Find where the given text appears and provide that cell's center as [X, Y] coordinate. 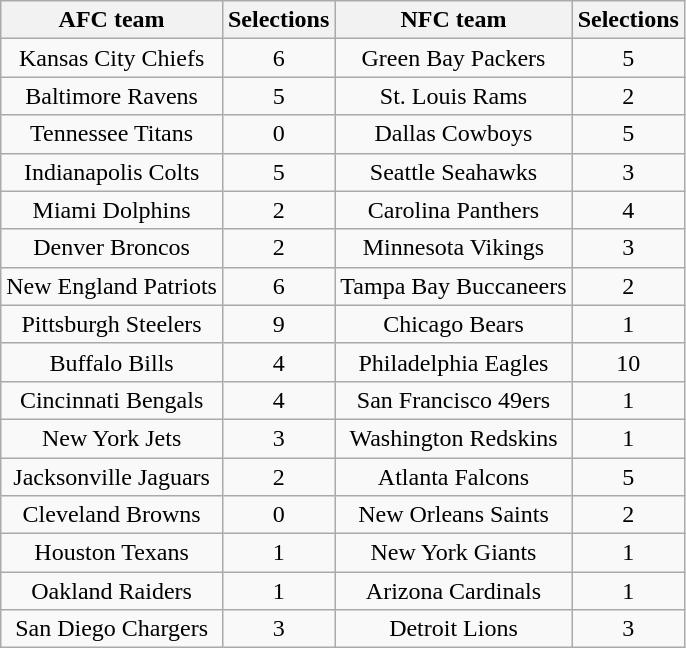
Denver Broncos [112, 248]
NFC team [454, 20]
Carolina Panthers [454, 210]
San Diego Chargers [112, 629]
10 [628, 362]
Miami Dolphins [112, 210]
Cleveland Browns [112, 515]
9 [278, 324]
Minnesota Vikings [454, 248]
New York Giants [454, 553]
Arizona Cardinals [454, 591]
Dallas Cowboys [454, 134]
Cincinnati Bengals [112, 400]
Buffalo Bills [112, 362]
Kansas City Chiefs [112, 58]
New York Jets [112, 438]
Philadelphia Eagles [454, 362]
Detroit Lions [454, 629]
St. Louis Rams [454, 96]
AFC team [112, 20]
Baltimore Ravens [112, 96]
Tampa Bay Buccaneers [454, 286]
Washington Redskins [454, 438]
Tennessee Titans [112, 134]
New Orleans Saints [454, 515]
Green Bay Packers [454, 58]
Pittsburgh Steelers [112, 324]
Jacksonville Jaguars [112, 477]
San Francisco 49ers [454, 400]
Seattle Seahawks [454, 172]
Indianapolis Colts [112, 172]
Oakland Raiders [112, 591]
Chicago Bears [454, 324]
Houston Texans [112, 553]
Atlanta Falcons [454, 477]
New England Patriots [112, 286]
